Provide the [x, y] coordinate of the cell's center where the given text is located.  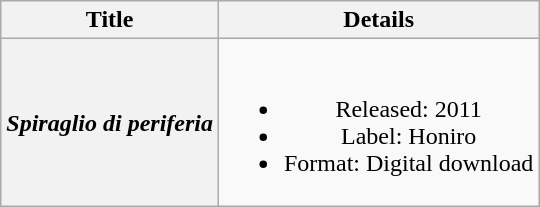
Title [110, 20]
Released: 2011Label: HoniroFormat: Digital download [378, 122]
Details [378, 20]
Spiraglio di periferia [110, 122]
